Determine the (X, Y) coordinate at the center of the cell enclosing the given text.  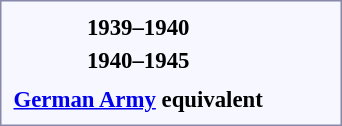
German Army equivalent (138, 99)
1940–1945 (138, 60)
1939–1940 (138, 27)
